Capture the cell that displays the provided text and extract its (X, Y) central coordinate. 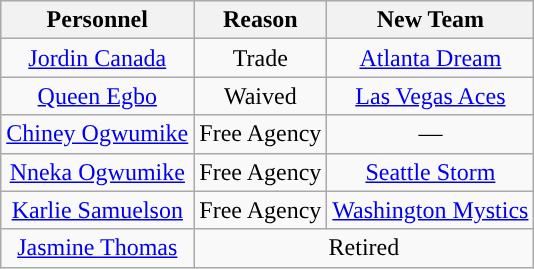
Las Vegas Aces (430, 96)
Reason (260, 20)
Queen Egbo (98, 96)
Trade (260, 58)
New Team (430, 20)
Atlanta Dream (430, 58)
Washington Mystics (430, 210)
Personnel (98, 20)
Jordin Canada (98, 58)
Retired (364, 248)
— (430, 134)
Jasmine Thomas (98, 248)
Waived (260, 96)
Chiney Ogwumike (98, 134)
Seattle Storm (430, 172)
Nneka Ogwumike (98, 172)
Karlie Samuelson (98, 210)
